From the cell containing the given text, extract its center point as (X, Y) coordinate. 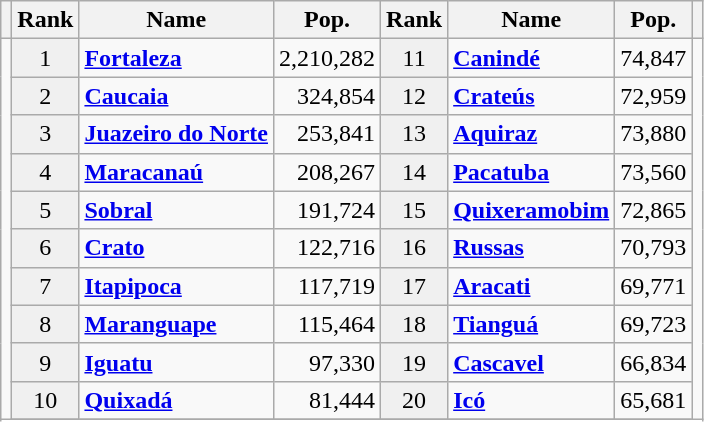
18 (414, 324)
5 (46, 210)
Cascavel (532, 362)
70,793 (654, 248)
Quixeramobim (532, 210)
Fortaleza (176, 58)
Crateús (532, 96)
2 (46, 96)
19 (414, 362)
Juazeiro do Norte (176, 134)
Russas (532, 248)
97,330 (326, 362)
69,771 (654, 286)
81,444 (326, 400)
191,724 (326, 210)
Aracati (532, 286)
13 (414, 134)
73,880 (654, 134)
8 (46, 324)
66,834 (654, 362)
74,847 (654, 58)
6 (46, 248)
Tianguá (532, 324)
Sobral (176, 210)
3 (46, 134)
Itapipoca (176, 286)
Pacatuba (532, 172)
Crato (176, 248)
20 (414, 400)
253,841 (326, 134)
Maracanaú (176, 172)
72,959 (654, 96)
14 (414, 172)
7 (46, 286)
10 (46, 400)
324,854 (326, 96)
Iguatu (176, 362)
72,865 (654, 210)
115,464 (326, 324)
73,560 (654, 172)
122,716 (326, 248)
Aquiraz (532, 134)
17 (414, 286)
Icó (532, 400)
2,210,282 (326, 58)
12 (414, 96)
4 (46, 172)
Maranguape (176, 324)
208,267 (326, 172)
1 (46, 58)
117,719 (326, 286)
16 (414, 248)
11 (414, 58)
69,723 (654, 324)
15 (414, 210)
Canindé (532, 58)
9 (46, 362)
Quixadá (176, 400)
65,681 (654, 400)
Caucaia (176, 96)
